Extract the [x, y] coordinate from the center of the cell holding the provided text.  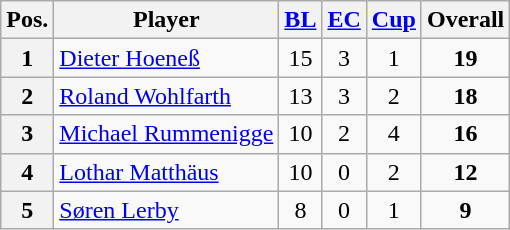
13 [300, 96]
BL [300, 20]
19 [465, 58]
16 [465, 134]
Pos. [28, 20]
18 [465, 96]
Overall [465, 20]
Søren Lerby [166, 210]
12 [465, 172]
8 [300, 210]
EC [344, 20]
5 [28, 210]
Roland Wohlfarth [166, 96]
Lothar Matthäus [166, 172]
Michael Rummenigge [166, 134]
Player [166, 20]
9 [465, 210]
Dieter Hoeneß [166, 58]
15 [300, 58]
Cup [394, 20]
